Detect which cell encompasses the target text, then output its (X, Y) center coordinate. 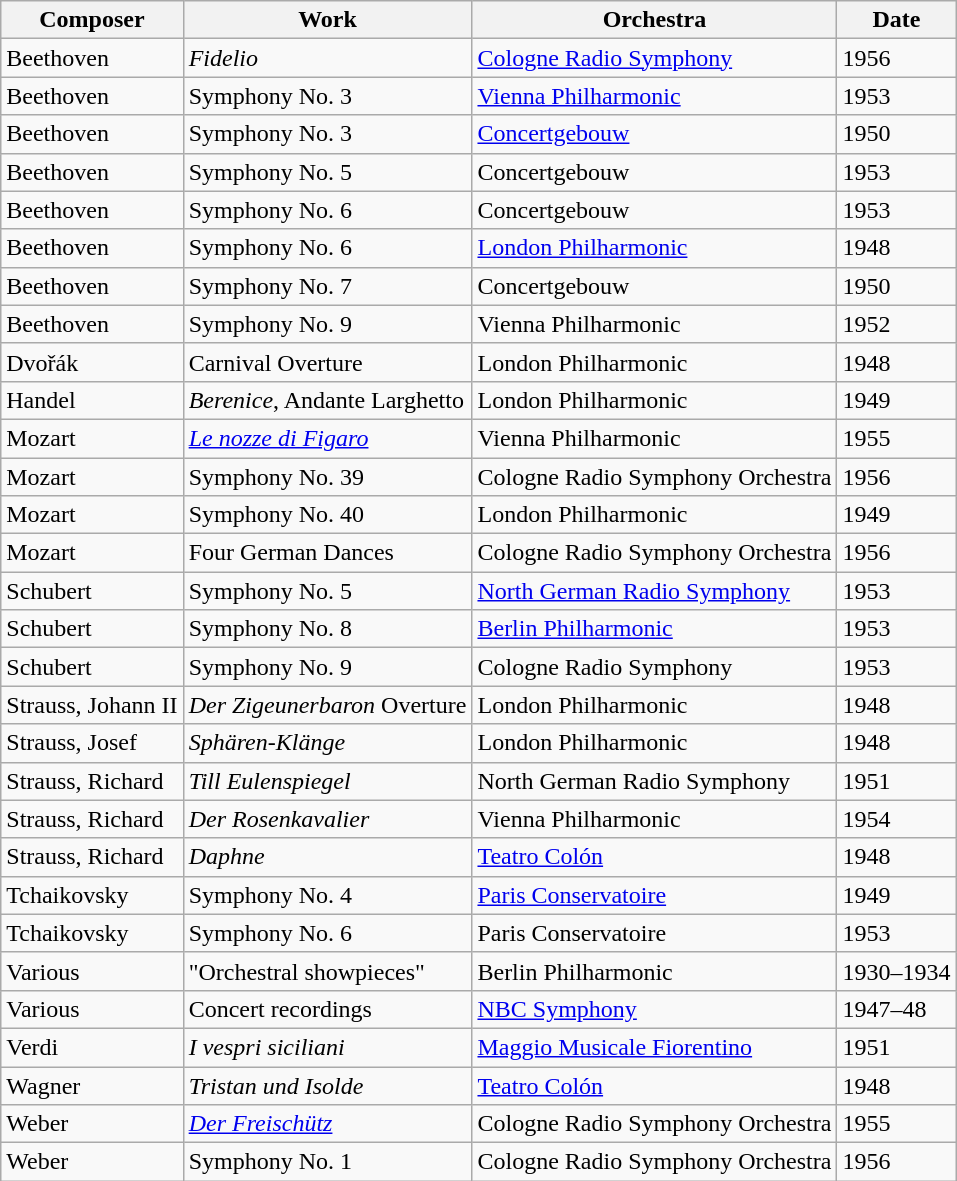
Carnival Overture (328, 362)
Daphne (328, 857)
Tristan und Isolde (328, 1085)
Till Eulenspiegel (328, 781)
Handel (92, 400)
Der Freischütz (328, 1124)
Wagner (92, 1085)
Der Zigeunerbaron Overture (328, 705)
Berenice, Andante Larghetto (328, 400)
1954 (896, 819)
Sphären-Klänge (328, 743)
Symphony No. 4 (328, 895)
1952 (896, 324)
1930–1934 (896, 971)
Fidelio (328, 58)
I vespri siciliani (328, 1047)
Four German Dances (328, 553)
Dvořák (92, 362)
Date (896, 20)
Symphony No. 1 (328, 1162)
Le nozze di Figaro (328, 438)
Der Rosenkavalier (328, 819)
Symphony No. 40 (328, 515)
NBC Symphony (654, 1009)
Work (328, 20)
"Orchestral showpieces" (328, 971)
Concert recordings (328, 1009)
Strauss, Johann II (92, 705)
Maggio Musicale Fiorentino (654, 1047)
Orchestra (654, 20)
1947–48 (896, 1009)
Symphony No. 39 (328, 477)
Symphony No. 7 (328, 286)
Composer (92, 20)
Verdi (92, 1047)
Strauss, Josef (92, 743)
Symphony No. 8 (328, 629)
